Return [X, Y] of the center of cell containing provided text 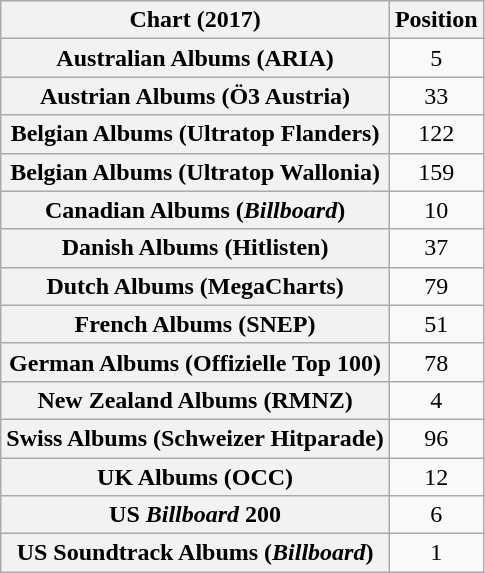
6 [436, 515]
12 [436, 477]
New Zealand Albums (RMNZ) [196, 400]
5 [436, 58]
78 [436, 362]
96 [436, 438]
Belgian Albums (Ultratop Flanders) [196, 134]
122 [436, 134]
51 [436, 324]
Position [436, 20]
Chart (2017) [196, 20]
German Albums (Offizielle Top 100) [196, 362]
Belgian Albums (Ultratop Wallonia) [196, 172]
37 [436, 248]
1 [436, 553]
Swiss Albums (Schweizer Hitparade) [196, 438]
US Soundtrack Albums (Billboard) [196, 553]
Dutch Albums (MegaCharts) [196, 286]
159 [436, 172]
US Billboard 200 [196, 515]
4 [436, 400]
Australian Albums (ARIA) [196, 58]
French Albums (SNEP) [196, 324]
UK Albums (OCC) [196, 477]
Danish Albums (Hitlisten) [196, 248]
10 [436, 210]
Austrian Albums (Ö3 Austria) [196, 96]
Canadian Albums (Billboard) [196, 210]
33 [436, 96]
79 [436, 286]
